Scan for the cell matching the given text and deliver its (X, Y) coordinate at center. 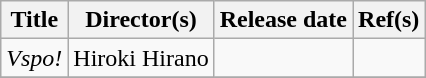
Hiroki Hirano (141, 58)
Vspo! (34, 58)
Title (34, 20)
Ref(s) (389, 20)
Director(s) (141, 20)
Release date (283, 20)
